Scan for the cell matching the given text and deliver its (x, y) coordinate at center. 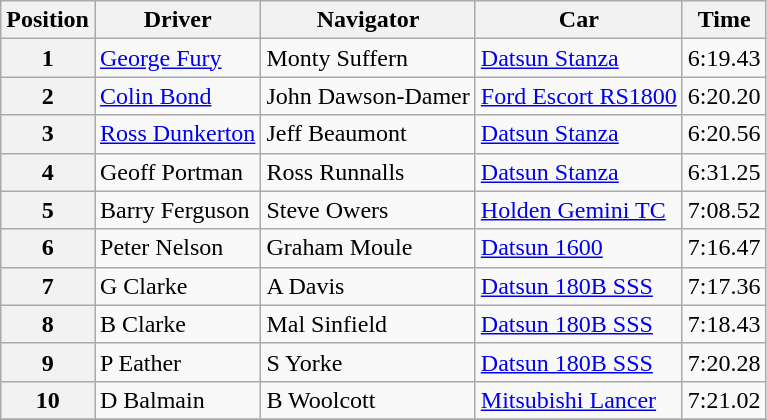
5 (48, 210)
Datsun 1600 (578, 248)
A Davis (368, 286)
8 (48, 324)
1 (48, 58)
Mal Sinfield (368, 324)
B Woolcott (368, 400)
John Dawson-Damer (368, 96)
S Yorke (368, 362)
Holden Gemini TC (578, 210)
George Fury (177, 58)
Car (578, 20)
9 (48, 362)
Mitsubishi Lancer (578, 400)
Barry Ferguson (177, 210)
6:20.20 (724, 96)
4 (48, 172)
6:31.25 (724, 172)
D Balmain (177, 400)
7:08.52 (724, 210)
Ross Runnalls (368, 172)
7:21.02 (724, 400)
Time (724, 20)
6:20.56 (724, 134)
Colin Bond (177, 96)
6 (48, 248)
Ford Escort RS1800 (578, 96)
B Clarke (177, 324)
10 (48, 400)
6:19.43 (724, 58)
G Clarke (177, 286)
7:20.28 (724, 362)
Monty Suffern (368, 58)
Driver (177, 20)
7:16.47 (724, 248)
2 (48, 96)
Navigator (368, 20)
Position (48, 20)
7 (48, 286)
Ross Dunkerton (177, 134)
3 (48, 134)
Steve Owers (368, 210)
7:18.43 (724, 324)
Jeff Beaumont (368, 134)
Peter Nelson (177, 248)
P Eather (177, 362)
7:17.36 (724, 286)
Graham Moule (368, 248)
Geoff Portman (177, 172)
